Provide the [x, y] coordinate of the cell's center where the given text is located.  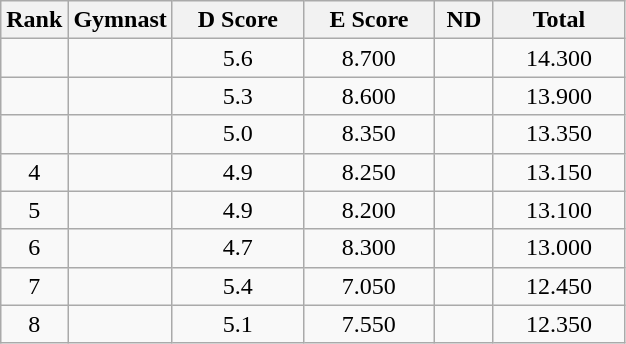
13.150 [558, 172]
8.300 [368, 248]
E Score [368, 20]
13.350 [558, 134]
5.1 [238, 324]
7.550 [368, 324]
ND [464, 20]
7 [34, 286]
13.900 [558, 96]
6 [34, 248]
8.200 [368, 210]
5.0 [238, 134]
8.250 [368, 172]
Rank [34, 20]
Gymnast [120, 20]
8.350 [368, 134]
5.6 [238, 58]
14.300 [558, 58]
8 [34, 324]
13.000 [558, 248]
D Score [238, 20]
13.100 [558, 210]
8.700 [368, 58]
4 [34, 172]
5 [34, 210]
4.7 [238, 248]
7.050 [368, 286]
12.450 [558, 286]
8.600 [368, 96]
5.4 [238, 286]
Total [558, 20]
12.350 [558, 324]
5.3 [238, 96]
